Provide the (x, y) coordinate of the cell's center where the given text is located.  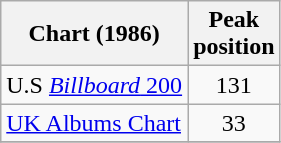
U.S Billboard 200 (94, 85)
33 (234, 123)
UK Albums Chart (94, 123)
Chart (1986) (94, 34)
131 (234, 85)
Peakposition (234, 34)
